Scan for the cell matching the given text and deliver its (x, y) coordinate at center. 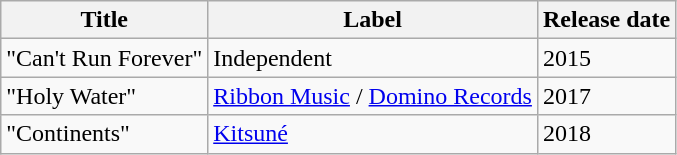
Title (104, 20)
2017 (606, 96)
"Can't Run Forever" (104, 58)
Ribbon Music / Domino Records (373, 96)
Label (373, 20)
Independent (373, 58)
"Holy Water" (104, 96)
2015 (606, 58)
"Continents" (104, 134)
Release date (606, 20)
Kitsuné (373, 134)
2018 (606, 134)
